Find where the given text appears and provide that cell's center as [X, Y] coordinate. 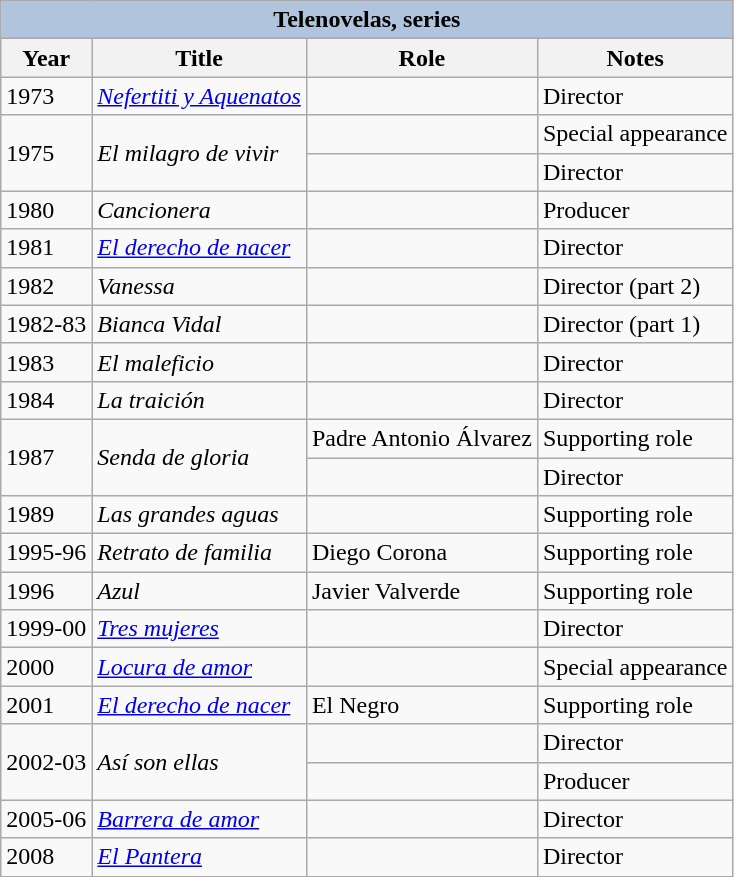
Así son ellas [200, 762]
Javier Valverde [422, 591]
Notes [635, 58]
Title [200, 58]
Padre Antonio Álvarez [422, 438]
1980 [46, 210]
El maleficio [200, 362]
1987 [46, 457]
El Negro [422, 705]
Retrato de familia [200, 553]
1983 [46, 362]
1982-83 [46, 324]
La traición [200, 400]
Azul [200, 591]
Nefertiti y Aquenatos [200, 96]
Senda de gloria [200, 457]
Role [422, 58]
El Pantera [200, 857]
1973 [46, 96]
Vanessa [200, 286]
1989 [46, 515]
El milagro de vivir [200, 153]
Cancionera [200, 210]
1975 [46, 153]
Locura de amor [200, 667]
Telenovelas, series [367, 20]
Director (part 1) [635, 324]
1984 [46, 400]
Barrera de amor [200, 819]
1995-96 [46, 553]
2008 [46, 857]
2001 [46, 705]
Tres mujeres [200, 629]
Las grandes aguas [200, 515]
1981 [46, 248]
1996 [46, 591]
Diego Corona [422, 553]
Director (part 2) [635, 286]
2002-03 [46, 762]
2000 [46, 667]
1982 [46, 286]
1999-00 [46, 629]
Bianca Vidal [200, 324]
2005-06 [46, 819]
Year [46, 58]
